From the cell containing the given text, extract its center point as [X, Y] coordinate. 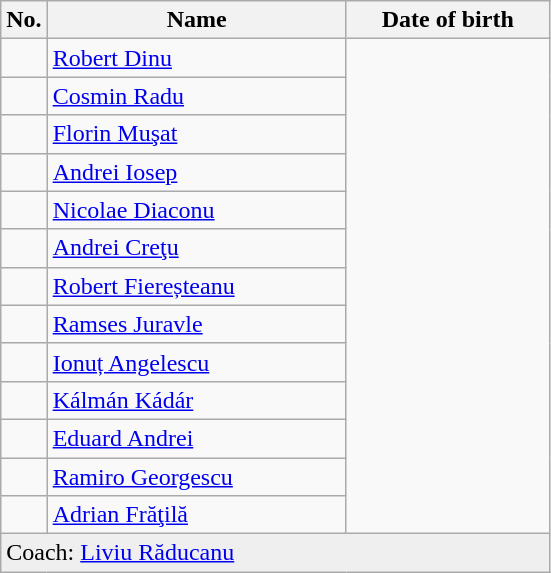
No. [24, 20]
Ramses Juravle [196, 324]
Name [196, 20]
Ionuț Angelescu [196, 362]
Date of birth [448, 20]
Cosmin Radu [196, 96]
Florin Muşat [196, 134]
Andrei Iosep [196, 172]
Kálmán Kádár [196, 400]
Eduard Andrei [196, 438]
Nicolae Diaconu [196, 210]
Robert Fiereșteanu [196, 286]
Adrian Frăţilă [196, 515]
Robert Dinu [196, 58]
Ramiro Georgescu [196, 477]
Coach: Liviu Răducanu [276, 553]
Andrei Creţu [196, 248]
